From the cell containing the given text, extract its center point as (x, y) coordinate. 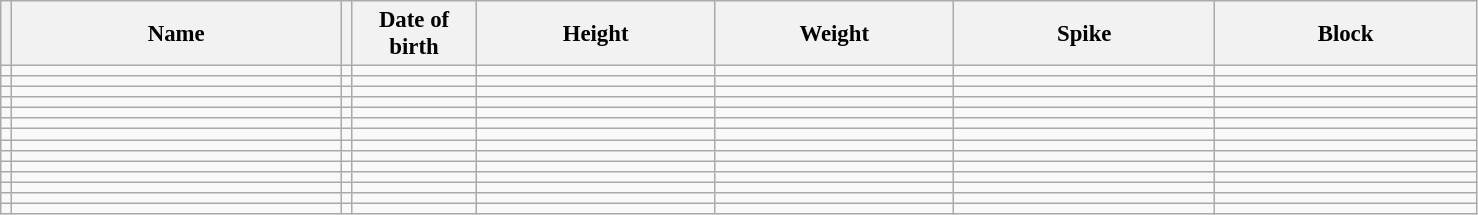
Spike (1084, 34)
Name (176, 34)
Height (596, 34)
Weight (834, 34)
Date of birth (414, 34)
Block (1346, 34)
